Return the (X, Y) coordinate for the center point of the cell that contains the specified text.  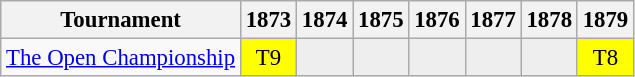
1879 (605, 20)
T9 (268, 58)
1873 (268, 20)
1875 (381, 20)
1877 (493, 20)
1874 (325, 20)
The Open Championship (121, 58)
Tournament (121, 20)
1878 (549, 20)
1876 (437, 20)
T8 (605, 58)
